Locate the cell with the specified text and output its (X, Y) center coordinate. 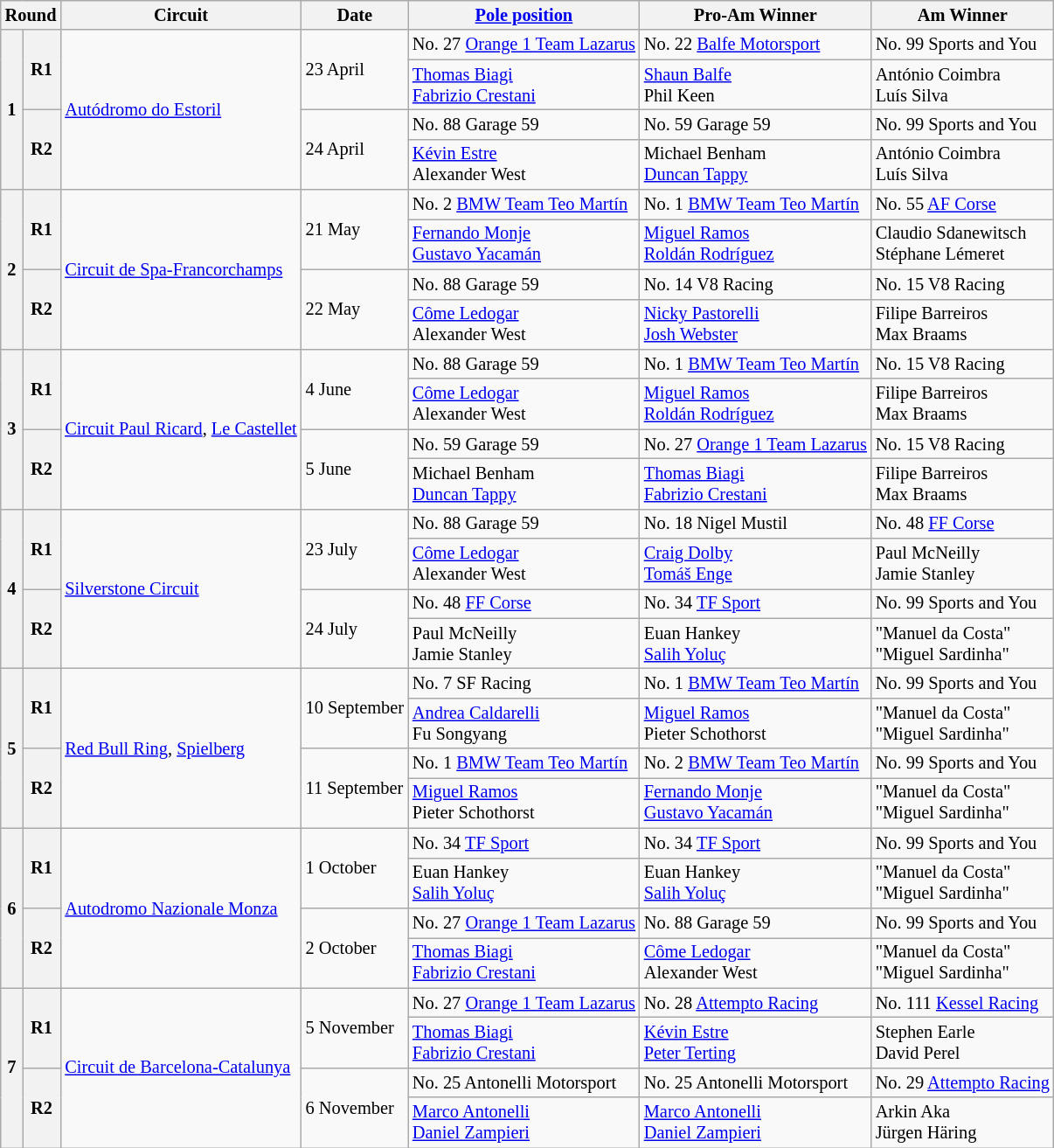
7 (12, 1068)
2 (12, 269)
Circuit de Spa-Francorchamps (180, 269)
No. 7 SF Racing (524, 683)
Pro-Am Winner (755, 15)
10 September (355, 708)
Craig Dolby Tomáš Enge (755, 564)
Kévin Estre Alexander West (524, 164)
5 (12, 748)
Circuit de Barcelona-Catalunya (180, 1068)
Andrea Caldarelli Fu Songyang (524, 723)
23 July (355, 549)
No. 18 Nigel Mustil (755, 524)
Kévin Estre Peter Terting (755, 1042)
4 June (355, 388)
2 October (355, 948)
22 May (355, 310)
Date (355, 15)
Arkin Aka Jürgen Häring (963, 1123)
Claudio Sdanewitsch Stéphane Lémeret (963, 244)
11 September (355, 789)
Am Winner (963, 15)
6 (12, 908)
Silverstone Circuit (180, 589)
Round (31, 15)
5 November (355, 1028)
23 April (355, 70)
24 April (355, 149)
No. 111 Kessel Racing (963, 1003)
Nicky Pastorelli Josh Webster (755, 324)
5 June (355, 469)
6 November (355, 1107)
4 (12, 589)
Stephen Earle David Perel (963, 1042)
Red Bull Ring, Spielberg (180, 748)
Autodromo Nazionale Monza (180, 908)
No. 14 V8 Racing (755, 284)
Shaun Balfe Phil Keen (755, 85)
Circuit Paul Ricard, Le Castellet (180, 428)
24 July (355, 628)
1 October (355, 867)
No. 22 Balfe Motorsport (755, 45)
Pole position (524, 15)
1 (12, 110)
No. 28 Attempto Racing (755, 1003)
21 May (355, 229)
Autódromo do Estoril (180, 110)
Circuit (180, 15)
No. 29 Attempto Racing (963, 1082)
No. 55 AF Corse (963, 205)
3 (12, 428)
